Locate the cell with the specified text and output its (X, Y) center coordinate. 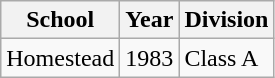
Division (226, 20)
School (60, 20)
1983 (150, 58)
Year (150, 20)
Class A (226, 58)
Homestead (60, 58)
